Locate the cell with the specified text and output its (x, y) center coordinate. 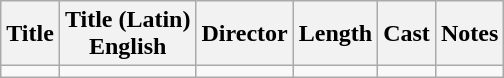
Title (Latin)English (128, 34)
Cast (407, 34)
Length (335, 34)
Director (244, 34)
Title (30, 34)
Notes (469, 34)
